Search for the cell housing the specified text and yield its (x, y) center coordinate. 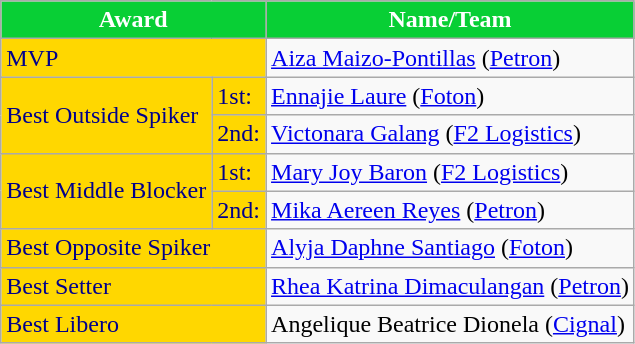
Best Middle Blocker (106, 191)
Best Outside Spiker (106, 115)
Aiza Maizo-Pontillas (Petron) (450, 58)
Best Opposite Spiker (134, 248)
Victonara Galang (F2 Logistics) (450, 134)
Best Libero (134, 324)
Award (134, 20)
Best Setter (134, 286)
Name/Team (450, 20)
Rhea Katrina Dimaculangan (Petron) (450, 286)
Alyja Daphne Santiago (Foton) (450, 248)
Angelique Beatrice Dionela (Cignal) (450, 324)
Mary Joy Baron (F2 Logistics) (450, 172)
MVP (134, 58)
Mika Aereen Reyes (Petron) (450, 210)
Ennajie Laure (Foton) (450, 96)
